Provide the [X, Y] coordinate of the cell's center where the given text is located.  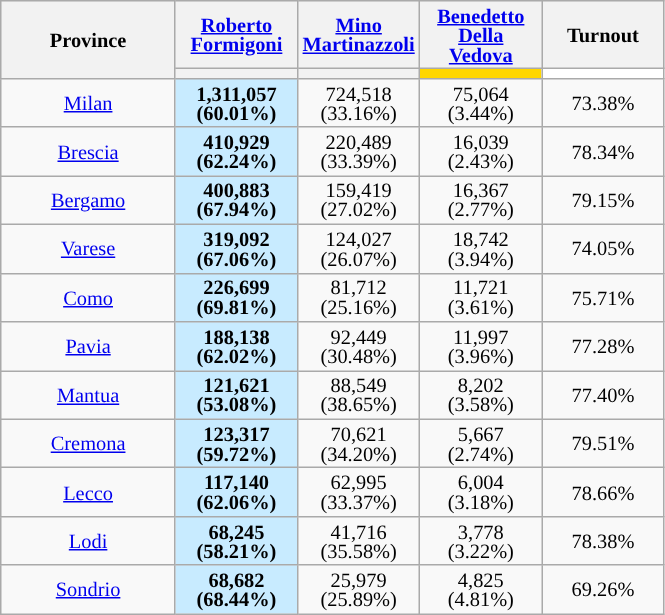
25,979 (25.89%) [359, 590]
410,929 (62.24%) [236, 152]
73.38% [603, 102]
124,027 (26.07%) [359, 248]
78.38% [603, 540]
Sondrio [88, 590]
Como [88, 298]
724,518 (33.16%) [359, 102]
70,621 (34.20%) [359, 444]
79.15% [603, 200]
Turnout [603, 34]
Bergamo [88, 200]
1,311,057 (60.01%) [236, 102]
18,742 (3.94%) [481, 248]
Benedetto Della Vedova [481, 34]
Roberto Formigoni [236, 34]
92,449 (30.48%) [359, 346]
6,004 (3.18%) [481, 492]
159,419 (27.02%) [359, 200]
Lecco [88, 492]
Varese [88, 248]
81,712 (25.16%) [359, 298]
77.40% [603, 394]
16,039 (2.43%) [481, 152]
Province [88, 39]
Brescia [88, 152]
62,995 (33.37%) [359, 492]
319,092 (67.06%) [236, 248]
41,716 (35.58%) [359, 540]
Mino Martinazzoli [359, 34]
5,667 (2.74%) [481, 444]
3,778 (3.22%) [481, 540]
88,549 (38.65%) [359, 394]
226,699 (69.81%) [236, 298]
68,682 (68.44%) [236, 590]
74.05% [603, 248]
117,140 (62.06%) [236, 492]
78.66% [603, 492]
69.26% [603, 590]
220,489 (33.39%) [359, 152]
16,367 (2.77%) [481, 200]
75.71% [603, 298]
Cremona [88, 444]
78.34% [603, 152]
79.51% [603, 444]
11,721 (3.61%) [481, 298]
8,202 (3.58%) [481, 394]
400,883 (67.94%) [236, 200]
77.28% [603, 346]
Milan [88, 102]
121,621 (53.08%) [236, 394]
188,138 (62.02%) [236, 346]
4,825 (4.81%) [481, 590]
Lodi [88, 540]
123,317 (59.72%) [236, 444]
Mantua [88, 394]
Pavia [88, 346]
11,997 (3.96%) [481, 346]
75,064 (3.44%) [481, 102]
68,245 (58.21%) [236, 540]
